Output the (X, Y) coordinate of the center of the cell containing the given text.  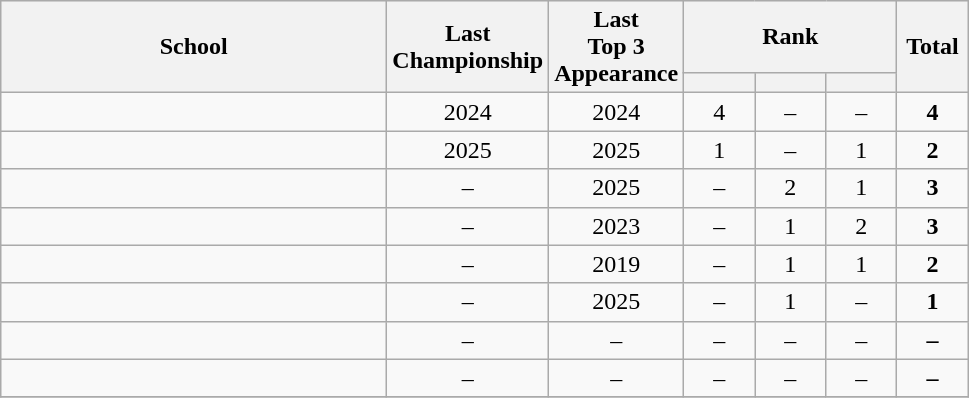
School (194, 47)
2023 (616, 226)
2019 (616, 264)
Total (932, 47)
Rank (790, 36)
LastTop 3Appearance (616, 47)
LastChampionship (468, 47)
